Provide the [x, y] coordinate of the cell's center where the given text is located.  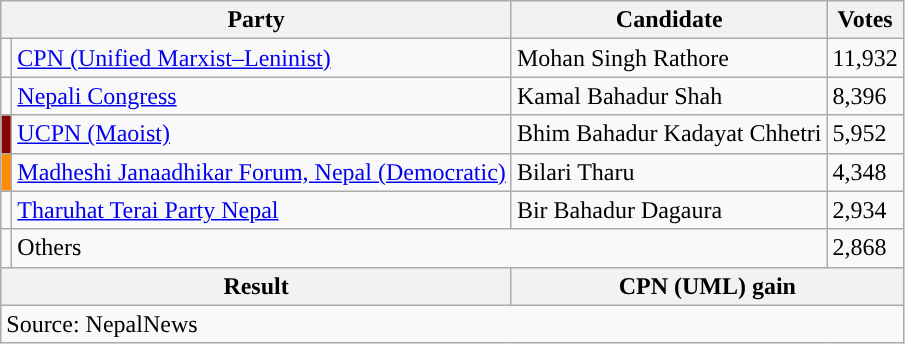
CPN (Unified Marxist–Leninist) [262, 58]
4,348 [865, 172]
Candidate [669, 20]
Votes [865, 20]
11,932 [865, 58]
8,396 [865, 96]
Party [256, 20]
Bilari Tharu [669, 172]
Kamal Bahadur Shah [669, 96]
Bhim Bahadur Kadayat Chhetri [669, 134]
Source: NepalNews [452, 324]
2,934 [865, 210]
Result [256, 286]
Others [420, 248]
Madheshi Janaadhikar Forum, Nepal (Democratic) [262, 172]
UCPN (Maoist) [262, 134]
CPN (UML) gain [707, 286]
Mohan Singh Rathore [669, 58]
5,952 [865, 134]
Bir Bahadur Dagaura [669, 210]
Tharuhat Terai Party Nepal [262, 210]
2,868 [865, 248]
Nepali Congress [262, 96]
